Scan for the cell matching the given text and deliver its (x, y) coordinate at center. 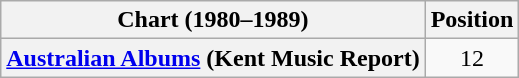
Position (472, 20)
12 (472, 58)
Australian Albums (Kent Music Report) (213, 58)
Chart (1980–1989) (213, 20)
